Identify which cell holds the provided text, then report its (x, y) central coordinate. 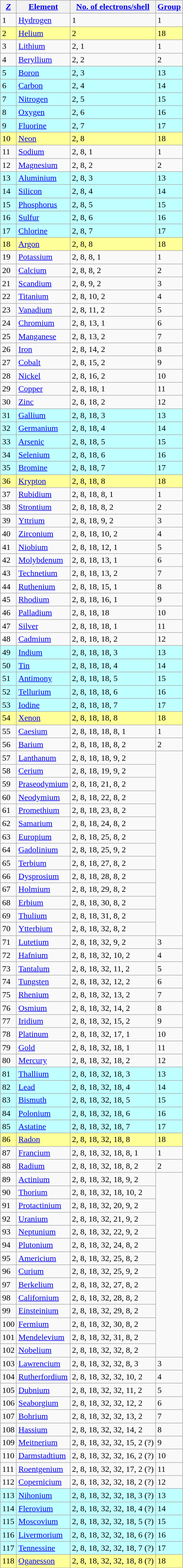
Antimony (44, 679)
21 (8, 283)
20 (8, 270)
2, 8, 8 (113, 244)
2, 8, 18, 22, 8, 2 (113, 797)
Neon (44, 138)
2, 8, 18, 32, 24, 8, 2 (113, 1245)
Xenon (44, 718)
98 (8, 1298)
Lutetium (44, 942)
Oxygen (44, 112)
Polonium (44, 1113)
96 (8, 1271)
63 (8, 837)
Nickel (44, 375)
2, 8, 18, 32, 25, 9, 2 (113, 1271)
Mendelevium (44, 1337)
2, 8, 18, 8 (113, 481)
Astatine (44, 1126)
Nitrogen (44, 99)
Radium (44, 1166)
2, 8, 16, 2 (113, 375)
2, 8, 18, 25, 9, 2 (113, 850)
2, 8, 18, 8, 2 (113, 507)
72 (8, 955)
83 (8, 1100)
Gallium (44, 415)
Lanthanum (44, 758)
Livermorium (44, 1535)
91 (8, 1205)
Iodine (44, 705)
2, 8, 18, 32, 18, 1 (113, 1048)
Element (44, 7)
Magnesium (44, 165)
2, 8, 9, 2 (113, 283)
74 (8, 981)
77 (8, 1021)
2, 8, 18, 32, 31, 8, 2 (113, 1337)
Caesium (44, 731)
Holmium (44, 889)
Rhenium (44, 995)
46 (8, 613)
Lead (44, 1087)
79 (8, 1048)
2, 8, 18, 32, 18, 4 (113, 1087)
2, 8, 18, 32, 15, 2 (113, 1021)
2, 8, 18, 32, 32, 12, 2 (113, 1403)
Iron (44, 349)
Barium (44, 744)
61 (8, 810)
2, 8 (113, 138)
2, 8, 7 (113, 231)
76 (8, 1008)
39 (8, 520)
Z (8, 7)
24 (8, 323)
90 (8, 1192)
109 (8, 1443)
Bismuth (44, 1100)
80 (8, 1061)
Hafnium (44, 955)
88 (8, 1166)
2, 8, 8, 2 (113, 270)
2, 8, 13, 2 (113, 336)
36 (8, 481)
2, 8, 18, 32, 18, 7 (113, 1126)
Osmium (44, 1008)
47 (8, 626)
2, 8, 18, 32, 13, 2 (113, 995)
Radon (44, 1140)
Beryllium (44, 60)
85 (8, 1126)
Copernicium (44, 1482)
2, 8, 18, 18, 7 (113, 705)
Ruthenium (44, 587)
2, 2 (113, 60)
81 (8, 1074)
40 (8, 534)
Meitnerium (44, 1443)
Tin (44, 665)
2, 8, 18, 32, 18, 10, 2 (113, 1192)
Dubnium (44, 1390)
19 (8, 257)
102 (8, 1350)
114 (8, 1508)
Francium (44, 1153)
110 (8, 1456)
45 (8, 600)
2, 6 (113, 112)
Lawrencium (44, 1363)
2, 8, 18, 27, 8, 2 (113, 863)
Rutherfordium (44, 1377)
Nobelium (44, 1350)
2, 8, 18, 32, 21, 9, 2 (113, 1218)
Yttrium (44, 520)
2, 8, 18, 32, 32, 15, 2 (?) (113, 1443)
Bromine (44, 468)
37 (8, 494)
99 (8, 1311)
48 (8, 639)
2, 8, 18, 32, 12, 2 (113, 981)
2, 8, 18, 10, 2 (113, 534)
2, 8, 18, 32, 17, 1 (113, 1034)
23 (8, 310)
2, 8, 18, 23, 8, 2 (113, 810)
22 (8, 297)
2, 8, 18, 18, 4 (113, 665)
108 (8, 1430)
2, 8, 18, 4 (113, 428)
Cadmium (44, 639)
68 (8, 903)
2, 8, 18, 32, 18, 8 (113, 1140)
2, 8, 13, 1 (113, 323)
2, 8, 18, 18, 1 (113, 626)
Copper (44, 389)
2, 8, 18, 32, 14, 2 (113, 1008)
Silver (44, 626)
Actinium (44, 1179)
69 (8, 916)
Cerium (44, 771)
Vanadium (44, 310)
73 (8, 968)
Gold (44, 1048)
117 (8, 1548)
Carbon (44, 86)
2, 8, 18, 32, 30, 8, 2 (113, 1324)
38 (8, 507)
2, 8, 18, 18, 9, 2 (113, 758)
Neodymium (44, 797)
Calcium (44, 270)
89 (8, 1179)
93 (8, 1232)
Seaborgium (44, 1403)
Argon (44, 244)
2, 8, 18, 32, 32, 18, 2 (?) (113, 1482)
Tennessine (44, 1548)
2, 8, 14, 2 (113, 349)
31 (8, 415)
2, 8, 18, 32, 32, 18, 5 (?) (113, 1522)
2, 8, 18, 32, 32, 8, 3 (113, 1363)
Selenium (44, 455)
75 (8, 995)
2, 8, 18, 32, 32, 10, 2 (113, 1377)
Tellurium (44, 692)
2, 8, 18, 13, 2 (113, 573)
Praseodymium (44, 784)
95 (8, 1258)
2, 8, 18, 18, 8, 1 (113, 731)
Promethium (44, 810)
2, 8, 18, 32, 8, 2 (113, 929)
Strontium (44, 507)
Thallium (44, 1074)
2, 8, 5 (113, 205)
2, 1 (113, 46)
2, 8, 18, 25, 8, 2 (113, 837)
2, 8, 18, 32, 32, 11, 2 (113, 1390)
Technetium (44, 573)
49 (8, 652)
2, 8, 18, 32, 32, 18, 4 (?) (113, 1508)
118 (8, 1561)
Aluminium (44, 178)
2, 8, 18, 5 (113, 442)
2, 8, 2 (113, 165)
Iridium (44, 1021)
2, 8, 18, 32, 32, 14, 2 (113, 1430)
Hassium (44, 1430)
41 (8, 547)
59 (8, 784)
62 (8, 824)
2, 8, 6 (113, 218)
65 (8, 863)
103 (8, 1363)
Oganesson (44, 1561)
87 (8, 1153)
Protactinium (44, 1205)
2, 8, 18, 18, 2 (113, 639)
Terbium (44, 863)
2, 8, 18, 32, 28, 8, 2 (113, 1298)
Chlorine (44, 231)
2, 8, 18, 2 (113, 402)
2, 8, 3 (113, 178)
44 (8, 587)
2, 8, 15, 2 (113, 362)
Darmstadtium (44, 1456)
Roentgenium (44, 1469)
2, 8, 18, 19, 9, 2 (113, 771)
2, 8, 10, 2 (113, 297)
Sodium (44, 152)
2, 8, 18, 18, 3 (113, 652)
26 (8, 349)
Einsteinium (44, 1311)
Uranium (44, 1218)
Sulfur (44, 218)
Group (169, 7)
82 (8, 1087)
Rubidium (44, 494)
60 (8, 797)
66 (8, 876)
Silicon (44, 191)
Titanium (44, 297)
Germanium (44, 428)
2, 8, 1 (113, 152)
54 (8, 718)
Krypton (44, 481)
Niobium (44, 547)
Californium (44, 1298)
Arsenic (44, 442)
Curium (44, 1271)
Tantalum (44, 968)
78 (8, 1034)
2, 4 (113, 86)
Thorium (44, 1192)
2, 8, 18, 28, 8, 2 (113, 876)
112 (8, 1482)
97 (8, 1285)
Scandium (44, 283)
2, 8, 18, 31, 8, 2 (113, 916)
107 (8, 1416)
51 (8, 679)
Tungsten (44, 981)
Bohrium (44, 1416)
2, 8, 18, 32, 18, 9, 2 (113, 1179)
Mercury (44, 1061)
92 (8, 1218)
Americium (44, 1258)
Hydrogen (44, 20)
Berkelium (44, 1285)
2, 8, 18, 32, 18, 5 (113, 1100)
2, 8, 18, 18, 5 (113, 679)
56 (8, 744)
Molybdenum (44, 560)
2, 8, 18, 29, 8, 2 (113, 889)
Erbium (44, 903)
84 (8, 1113)
2, 8, 18, 32, 9, 2 (113, 942)
34 (8, 455)
25 (8, 336)
Dysprosium (44, 876)
58 (8, 771)
Cobalt (44, 362)
Helium (44, 33)
2, 8, 18, 1 (113, 389)
2, 8, 18, 8, 1 (113, 494)
2, 8, 18, 18, 6 (113, 692)
2, 8, 4 (113, 191)
2, 8, 18, 32, 18, 8, 1 (113, 1153)
Rhodium (44, 600)
33 (8, 442)
2, 8, 18, 15, 1 (113, 587)
2, 7 (113, 125)
Ytterbium (44, 929)
2, 8, 18, 32, 32, 18, 6 (?) (113, 1535)
2, 8, 18, 32, 18, 6 (113, 1113)
55 (8, 731)
2, 8, 18, 32, 32, 18, 3 (?) (113, 1495)
Samarium (44, 824)
42 (8, 560)
2, 8, 18, 3 (113, 415)
101 (8, 1337)
113 (8, 1495)
2, 8, 18, 12, 1 (113, 547)
2, 8, 18, 32, 32, 18, 8 (?) (113, 1561)
2, 8, 18, 7 (113, 468)
2, 8, 18, 9, 2 (113, 520)
Phosphorus (44, 205)
2, 8, 18, 13, 1 (113, 560)
53 (8, 705)
2, 8, 18, 32, 32, 13, 2 (113, 1416)
Zirconium (44, 534)
35 (8, 468)
Manganese (44, 336)
2, 8, 18, 32, 18, 8, 2 (113, 1166)
Neptunium (44, 1232)
Platinum (44, 1034)
105 (8, 1390)
27 (8, 362)
2, 8, 18, 32, 29, 8, 2 (113, 1311)
32 (8, 428)
No. of electrons/shell (113, 7)
106 (8, 1403)
116 (8, 1535)
2, 8, 18, 32, 32, 8, 2 (113, 1350)
52 (8, 692)
2, 8, 18, 18 (113, 613)
28 (8, 375)
2, 8, 18, 32, 27, 8, 2 (113, 1285)
2, 8, 18, 32, 10, 2 (113, 955)
Boron (44, 73)
Chromium (44, 323)
2, 8, 18, 16, 1 (113, 600)
2, 8, 18, 6 (113, 455)
2, 8, 18, 18, 8, 2 (113, 744)
111 (8, 1469)
Fermium (44, 1324)
104 (8, 1377)
2, 8, 18, 30, 8, 2 (113, 903)
29 (8, 389)
Zinc (44, 402)
70 (8, 929)
Palladium (44, 613)
100 (8, 1324)
2, 8, 18, 32, 32, 18, 7 (?) (113, 1548)
2, 8, 18, 32, 18, 3 (113, 1074)
30 (8, 402)
2, 5 (113, 99)
2, 8, 18, 32, 20, 9, 2 (113, 1205)
86 (8, 1140)
Thulium (44, 916)
64 (8, 850)
Europium (44, 837)
2, 8, 18, 32, 25, 8, 2 (113, 1258)
115 (8, 1522)
2, 8, 8, 1 (113, 257)
50 (8, 665)
2, 8, 18, 32, 32, 16, 2 (?) (113, 1456)
2, 3 (113, 73)
Moscovium (44, 1522)
2, 8, 18, 18, 8 (113, 718)
43 (8, 573)
Potassium (44, 257)
2, 8, 11, 2 (113, 310)
Fluorine (44, 125)
2, 8, 18, 32, 11, 2 (113, 968)
2, 8, 18, 24, 8, 2 (113, 824)
71 (8, 942)
2, 8, 18, 21, 8, 2 (113, 784)
Plutonium (44, 1245)
57 (8, 758)
2, 8, 18, 32, 22, 9, 2 (113, 1232)
67 (8, 889)
Indium (44, 652)
2, 8, 18, 32, 18, 2 (113, 1061)
2, 8, 18, 32, 32, 17, 2 (?) (113, 1469)
Gadolinium (44, 850)
94 (8, 1245)
Nihonium (44, 1495)
Lithium (44, 46)
Flerovium (44, 1508)
